Return [x, y] of the center of cell containing provided text 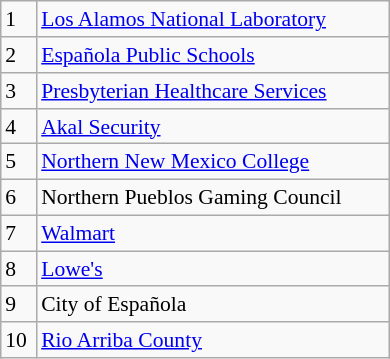
10 [18, 340]
6 [18, 197]
Walmart [212, 233]
City of Española [212, 304]
4 [18, 126]
5 [18, 162]
7 [18, 233]
Northern Pueblos Gaming Council [212, 197]
2 [18, 55]
Española Public Schools [212, 55]
1 [18, 19]
Rio Arriba County [212, 340]
9 [18, 304]
3 [18, 91]
Northern New Mexico College [212, 162]
8 [18, 269]
Akal Security [212, 126]
Presbyterian Healthcare Services [212, 91]
Lowe's [212, 269]
Los Alamos National Laboratory [212, 19]
